Scan for the cell matching the given text and deliver its (x, y) coordinate at center. 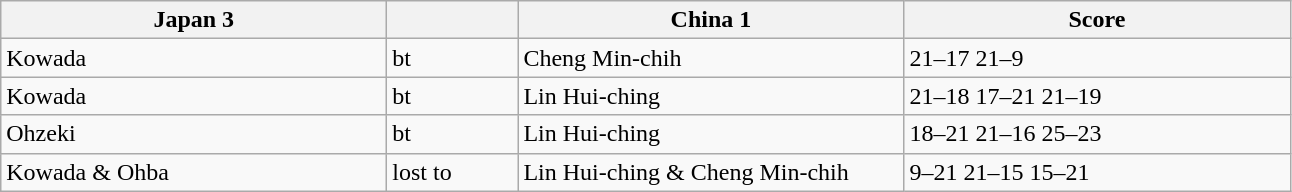
Japan 3 (194, 20)
21–18 17–21 21–19 (1097, 96)
21–17 21–9 (1097, 58)
Lin Hui-ching & Cheng Min-chih (711, 172)
China 1 (711, 20)
Kowada & Ohba (194, 172)
Score (1097, 20)
18–21 21–16 25–23 (1097, 134)
Ohzeki (194, 134)
9–21 21–15 15–21 (1097, 172)
lost to (452, 172)
Cheng Min-chih (711, 58)
